Scan for the cell matching the given text and deliver its [x, y] coordinate at center. 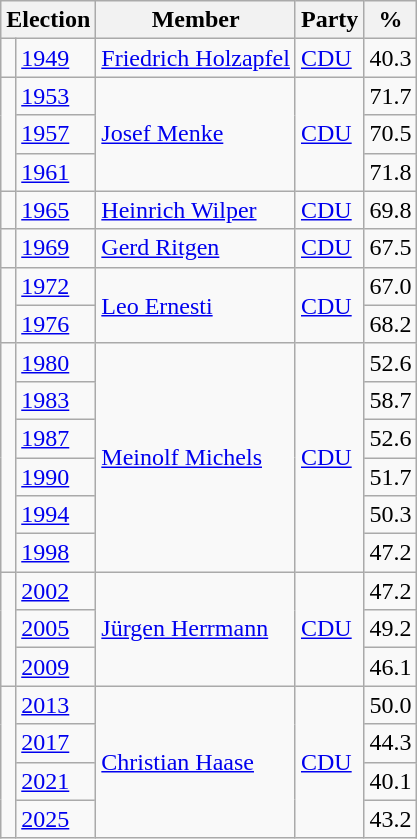
2002 [56, 591]
40.3 [390, 58]
Election [48, 20]
46.1 [390, 667]
Gerd Ritgen [196, 248]
71.7 [390, 96]
1953 [56, 96]
Jürgen Herrmann [196, 629]
50.0 [390, 705]
1976 [56, 324]
Heinrich Wilper [196, 210]
2009 [56, 667]
2017 [56, 743]
1969 [56, 248]
1990 [56, 477]
1998 [56, 553]
1987 [56, 438]
44.3 [390, 743]
Christian Haase [196, 762]
68.2 [390, 324]
2005 [56, 629]
70.5 [390, 134]
Party [329, 20]
1949 [56, 58]
1980 [56, 362]
2013 [56, 705]
1957 [56, 134]
49.2 [390, 629]
1965 [56, 210]
58.7 [390, 400]
Meinolf Michels [196, 457]
2021 [56, 781]
2025 [56, 819]
Member [196, 20]
1994 [56, 515]
1972 [56, 286]
51.7 [390, 477]
Friedrich Holzapfel [196, 58]
50.3 [390, 515]
40.1 [390, 781]
Leo Ernesti [196, 305]
69.8 [390, 210]
43.2 [390, 819]
67.5 [390, 248]
71.8 [390, 172]
Josef Menke [196, 134]
67.0 [390, 286]
% [390, 20]
1983 [56, 400]
1961 [56, 172]
